Search for the cell housing the specified text and yield its [x, y] center coordinate. 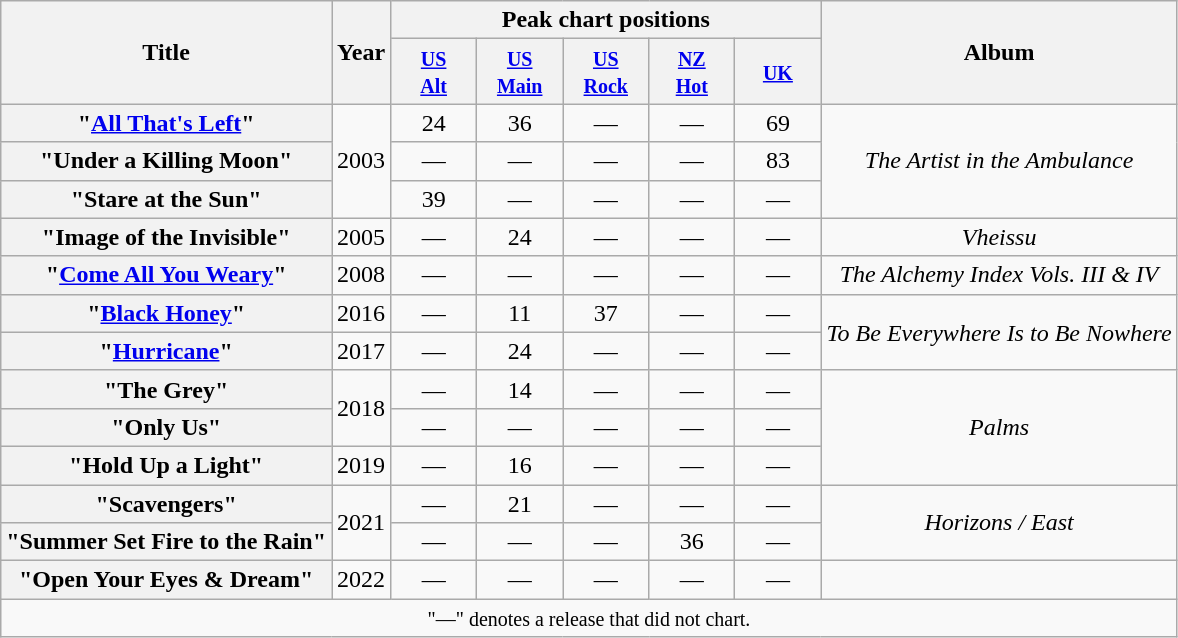
"Come All You Weary" [166, 275]
2005 [362, 237]
"Scavengers" [166, 503]
Title [166, 52]
"Under a Killing Moon" [166, 161]
"Image of the Invisible" [166, 237]
11 [520, 313]
"All That's Left" [166, 123]
83 [778, 161]
Peak chart positions [606, 20]
NZHot [692, 72]
The Alchemy Index Vols. III & IV [999, 275]
"The Grey" [166, 389]
USAlt [434, 72]
Horizons / East [999, 522]
21 [520, 503]
Palms [999, 427]
Album [999, 52]
"Hold Up a Light" [166, 465]
"Only Us" [166, 427]
"Stare at the Sun" [166, 199]
37 [606, 313]
"Black Honey" [166, 313]
2003 [362, 161]
"—" denotes a release that did not chart. [589, 618]
"Hurricane" [166, 351]
2008 [362, 275]
2016 [362, 313]
2022 [362, 580]
2017 [362, 351]
2021 [362, 522]
To Be Everywhere Is to Be Nowhere [999, 332]
14 [520, 389]
USRock [606, 72]
UK [778, 72]
69 [778, 123]
Year [362, 52]
2018 [362, 408]
39 [434, 199]
16 [520, 465]
"Summer Set Fire to the Rain" [166, 542]
The Artist in the Ambulance [999, 161]
2019 [362, 465]
USMain [520, 72]
Vheissu [999, 237]
"Open Your Eyes & Dream" [166, 580]
